Return the [X, Y] coordinate for the center point of the cell that contains the specified text.  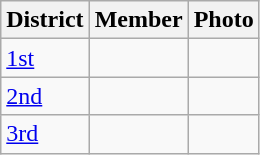
Photo [224, 20]
2nd [45, 96]
Member [138, 20]
3rd [45, 134]
District [45, 20]
1st [45, 58]
